Determine the (X, Y) coordinate at the center of the cell enclosing the given text.  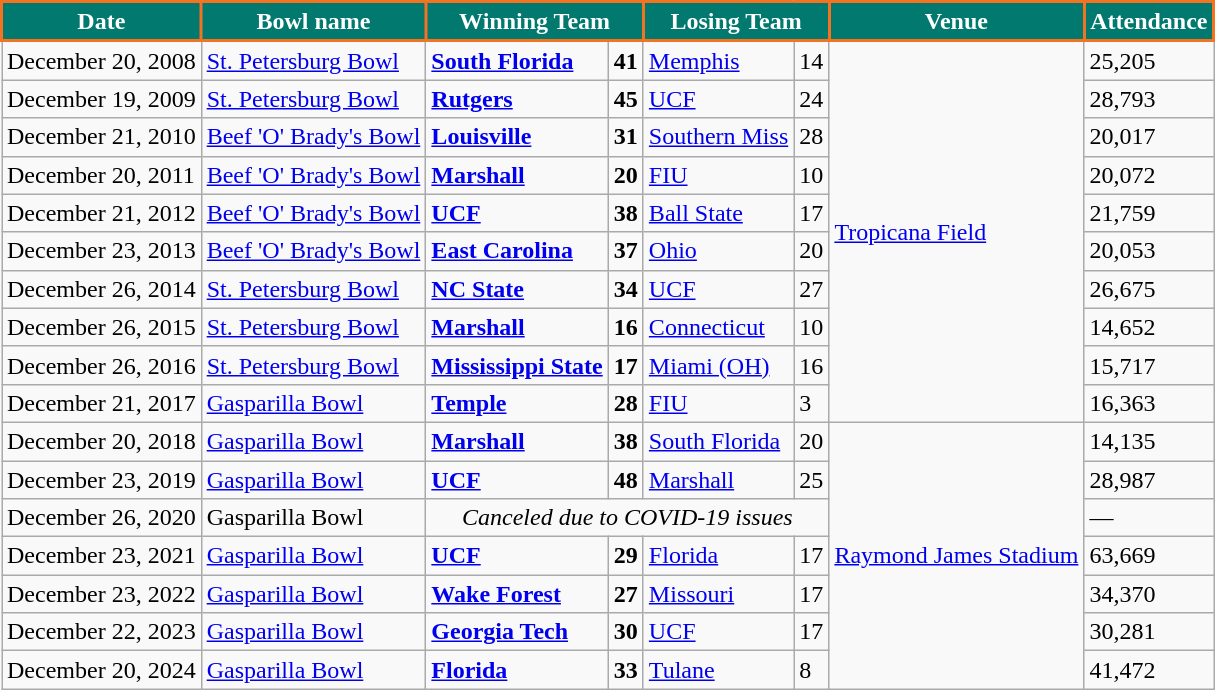
Miami (OH) (718, 365)
Ball State (718, 213)
December 23, 2021 (102, 556)
3 (812, 403)
24 (812, 99)
December 23, 2013 (102, 251)
Date (102, 22)
December 26, 2015 (102, 327)
— (1149, 518)
25 (812, 479)
East Carolina (517, 251)
Winning Team (535, 22)
33 (626, 670)
NC State (517, 289)
December 26, 2020 (102, 518)
8 (812, 670)
48 (626, 479)
Ohio (718, 251)
14,135 (1149, 441)
Rutgers (517, 99)
Wake Forest (517, 594)
December 20, 2024 (102, 670)
26,675 (1149, 289)
December 26, 2014 (102, 289)
December 23, 2022 (102, 594)
Venue (956, 22)
December 21, 2010 (102, 137)
Canceled due to COVID-19 issues (628, 518)
December 19, 2009 (102, 99)
45 (626, 99)
29 (626, 556)
December 26, 2016 (102, 365)
21,759 (1149, 213)
30,281 (1149, 632)
Mississippi State (517, 365)
December 20, 2011 (102, 175)
Missouri (718, 594)
December 20, 2018 (102, 441)
Attendance (1149, 22)
37 (626, 251)
Raymond James Stadium (956, 555)
41 (626, 60)
December 21, 2017 (102, 403)
Losing Team (736, 22)
Louisville (517, 137)
Bowl name (314, 22)
Memphis (718, 60)
December 20, 2008 (102, 60)
December 21, 2012 (102, 213)
20,072 (1149, 175)
28,793 (1149, 99)
December 22, 2023 (102, 632)
34 (626, 289)
16,363 (1149, 403)
25,205 (1149, 60)
41,472 (1149, 670)
14,652 (1149, 327)
Southern Miss (718, 137)
31 (626, 137)
28,987 (1149, 479)
34,370 (1149, 594)
20,053 (1149, 251)
15,717 (1149, 365)
20,017 (1149, 137)
63,669 (1149, 556)
Temple (517, 403)
30 (626, 632)
Tropicana Field (956, 232)
Connecticut (718, 327)
Georgia Tech (517, 632)
Tulane (718, 670)
14 (812, 60)
December 23, 2019 (102, 479)
